Find where the given text appears and provide that cell's center as [x, y] coordinate. 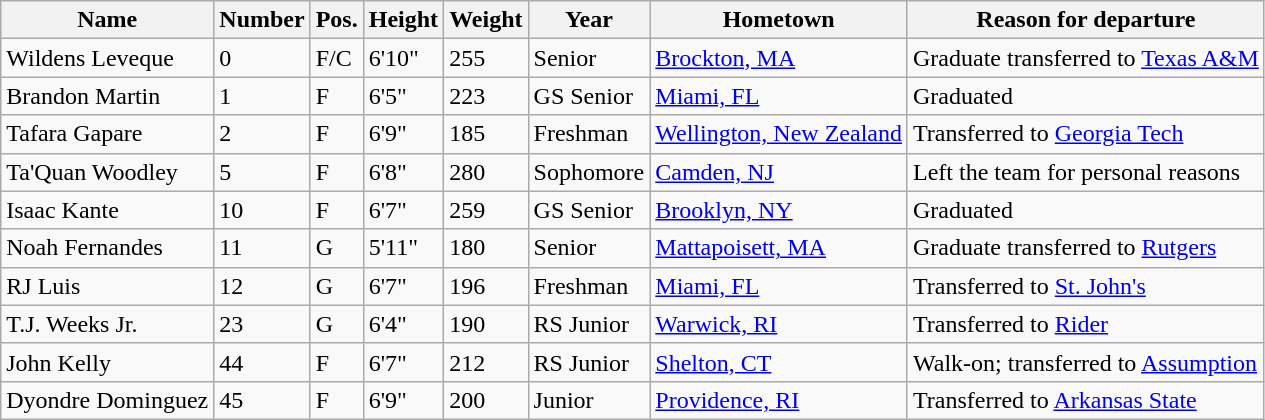
Isaac Kante [108, 210]
T.J. Weeks Jr. [108, 324]
Sophomore [589, 172]
Transferred to Georgia Tech [1086, 134]
Transferred to St. John's [1086, 286]
Year [589, 20]
Brockton, MA [779, 58]
Junior [589, 400]
200 [486, 400]
23 [262, 324]
Brooklyn, NY [779, 210]
Graduate transferred to Texas A&M [1086, 58]
Height [403, 20]
6'5" [403, 96]
44 [262, 362]
10 [262, 210]
Reason for departure [1086, 20]
196 [486, 286]
John Kelly [108, 362]
Weight [486, 20]
5'11" [403, 248]
Walk-on; transferred to Assumption [1086, 362]
Dyondre Dominguez [108, 400]
259 [486, 210]
255 [486, 58]
Brandon Martin [108, 96]
Graduate transferred to Rutgers [1086, 248]
F/C [336, 58]
Hometown [779, 20]
Shelton, CT [779, 362]
Warwick, RI [779, 324]
Pos. [336, 20]
190 [486, 324]
Wildens Leveque [108, 58]
Ta'Quan Woodley [108, 172]
11 [262, 248]
5 [262, 172]
Tafara Gapare [108, 134]
223 [486, 96]
Wellington, New Zealand [779, 134]
12 [262, 286]
Transferred to Arkansas State [1086, 400]
Noah Fernandes [108, 248]
6'10" [403, 58]
280 [486, 172]
1 [262, 96]
Name [108, 20]
212 [486, 362]
Providence, RI [779, 400]
Transferred to Rider [1086, 324]
Left the team for personal reasons [1086, 172]
6'4" [403, 324]
Mattapoisett, MA [779, 248]
2 [262, 134]
180 [486, 248]
Camden, NJ [779, 172]
6'8" [403, 172]
Number [262, 20]
45 [262, 400]
RJ Luis [108, 286]
0 [262, 58]
185 [486, 134]
